From the cell containing the given text, extract its center point as [X, Y] coordinate. 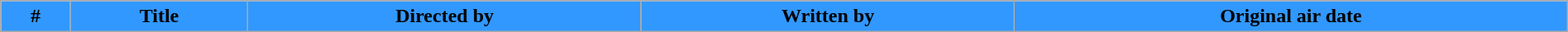
# [36, 16]
Title [159, 16]
Written by [827, 16]
Directed by [445, 16]
Original air date [1292, 16]
